Locate the cell with the specified text and output its [X, Y] center coordinate. 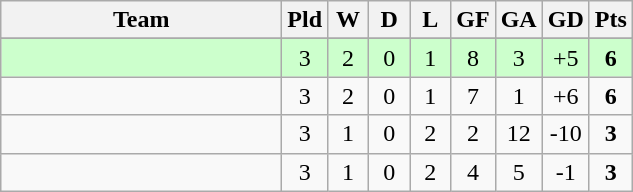
-10 [566, 134]
W [348, 20]
12 [518, 134]
GF [473, 20]
-1 [566, 172]
+6 [566, 96]
7 [473, 96]
GD [566, 20]
Pld [305, 20]
Pts [610, 20]
8 [473, 58]
D [390, 20]
GA [518, 20]
Team [142, 20]
+5 [566, 58]
L [430, 20]
4 [473, 172]
5 [518, 172]
